Search for the cell housing the specified text and yield its [x, y] center coordinate. 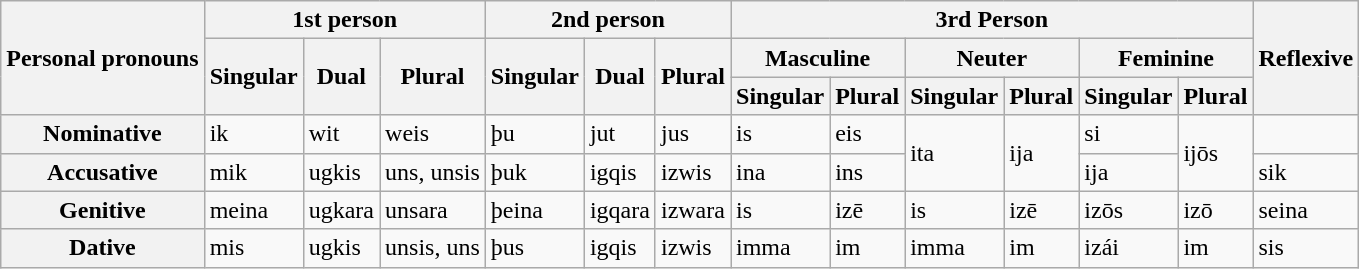
unsara [433, 210]
unsis, uns [433, 248]
Dative [102, 248]
ik [254, 134]
sik [1306, 172]
jut [620, 134]
3rd Person [991, 20]
eis [868, 134]
þuk [534, 172]
seina [1306, 210]
2nd person [608, 20]
Neuter [992, 58]
uns, unsis [433, 172]
sis [1306, 248]
þu [534, 134]
izwara [692, 210]
Reflexive [1306, 58]
mis [254, 248]
ita [954, 153]
ina [780, 172]
izō [1216, 210]
ins [868, 172]
weis [433, 134]
Personal pronouns [102, 58]
Masculine [817, 58]
si [1128, 134]
wit [341, 134]
þeina [534, 210]
ijōs [1216, 153]
igqara [620, 210]
þus [534, 248]
mik [254, 172]
Accusative [102, 172]
Nominative [102, 134]
Genitive [102, 210]
Feminine [1166, 58]
ugkara [341, 210]
izōs [1128, 210]
1st person [344, 20]
meina [254, 210]
izái [1128, 248]
jus [692, 134]
